Capture the cell that displays the provided text and extract its [x, y] central coordinate. 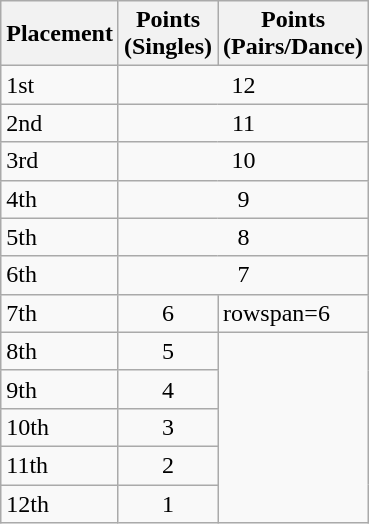
6th [60, 275]
10th [60, 427]
8th [60, 351]
10 [243, 161]
4th [60, 199]
1 [168, 503]
3rd [60, 161]
12 [243, 85]
11 [243, 123]
4 [168, 389]
9th [60, 389]
Points(Singles) [168, 34]
2nd [60, 123]
5th [60, 237]
Placement [60, 34]
rowspan=6 [294, 313]
2 [168, 465]
7th [60, 313]
12th [60, 503]
1st [60, 85]
8 [243, 237]
7 [243, 275]
6 [168, 313]
3 [168, 427]
9 [243, 199]
11th [60, 465]
5 [168, 351]
Points(Pairs/Dance) [294, 34]
